Provide the (X, Y) coordinate of the cell's center where the given text is located.  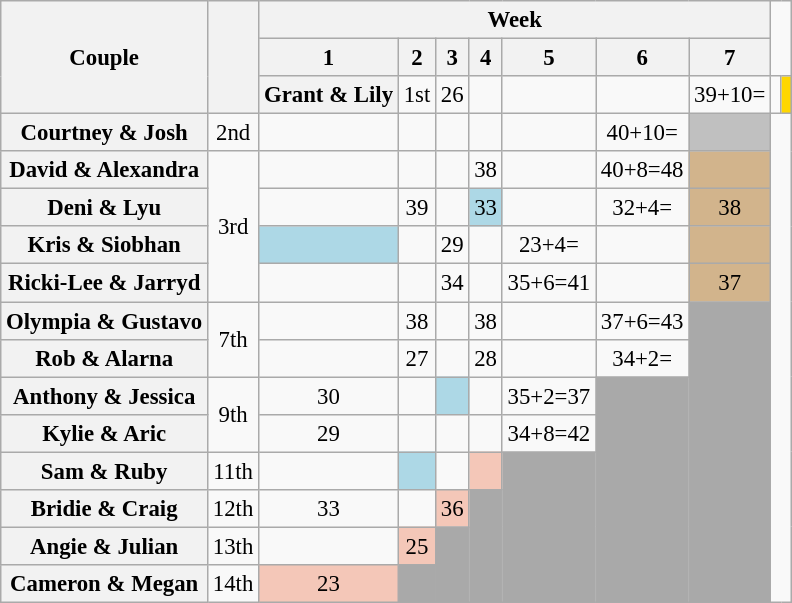
7 (730, 58)
4 (486, 58)
Anthony & Jessica (104, 396)
Week (515, 20)
Angie & Julian (104, 546)
Ricki-Lee & Jarryd (104, 283)
26 (452, 95)
40+8=48 (642, 170)
14th (234, 584)
25 (416, 546)
Grant & Lily (329, 95)
34+8=42 (548, 433)
30 (329, 396)
2nd (234, 133)
Rob & Alarna (104, 358)
32+4= (642, 208)
23 (329, 584)
2 (416, 58)
Deni & Lyu (104, 208)
Kris & Siobhan (104, 245)
Sam & Ruby (104, 471)
Couple (104, 58)
3rd (234, 226)
Olympia & Gustavo (104, 321)
37 (730, 283)
27 (416, 358)
39 (416, 208)
1st (416, 95)
12th (234, 509)
David & Alexandra (104, 170)
Bridie & Craig (104, 509)
39+10= (730, 95)
23+4= (548, 245)
37+6=43 (642, 321)
Cameron & Megan (104, 584)
35+2=37 (548, 396)
9th (234, 414)
1 (329, 58)
Kylie & Aric (104, 433)
13th (234, 546)
28 (486, 358)
5 (548, 58)
35+6=41 (548, 283)
34 (452, 283)
7th (234, 340)
11th (234, 471)
34+2= (642, 358)
3 (452, 58)
40+10= (642, 133)
6 (642, 58)
36 (452, 509)
Courtney & Josh (104, 133)
